Output the (X, Y) coordinate of the center of the cell containing the given text.  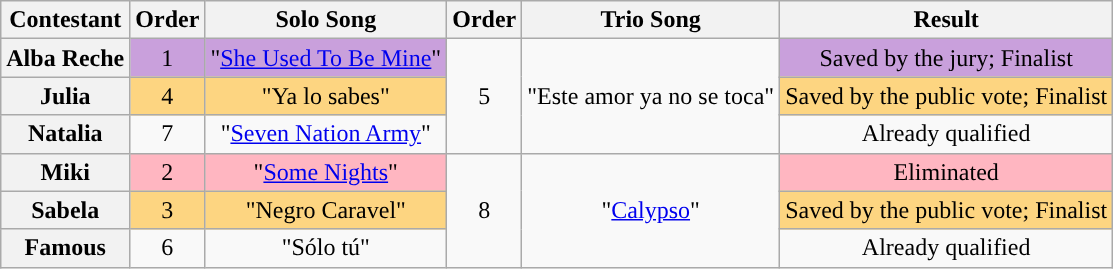
"Este amor ya no se toca" (651, 96)
Julia (66, 96)
"She Used To Be Mine" (326, 58)
Contestant (66, 20)
5 (484, 96)
"Some Nights" (326, 172)
Sabela (66, 210)
"Negro Caravel" (326, 210)
Result (946, 20)
Eliminated (946, 172)
Alba Reche (66, 58)
Trio Song (651, 20)
Natalia (66, 134)
Miki (66, 172)
Famous (66, 248)
2 (168, 172)
Solo Song (326, 20)
"Calypso" (651, 210)
4 (168, 96)
8 (484, 210)
"Ya lo sabes" (326, 96)
1 (168, 58)
Saved by the jury; Finalist (946, 58)
"Sólo tú" (326, 248)
"Seven Nation Army" (326, 134)
3 (168, 210)
6 (168, 248)
7 (168, 134)
